Capture the cell that displays the provided text and extract its [x, y] central coordinate. 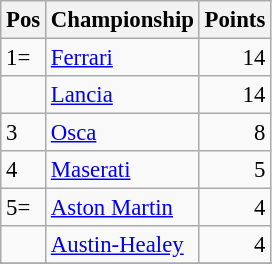
5 [234, 170]
Lancia [123, 95]
Pos [24, 20]
5= [24, 208]
1= [24, 58]
Ferrari [123, 58]
Osca [123, 133]
Points [234, 20]
8 [234, 133]
Aston Martin [123, 208]
Maserati [123, 170]
Austin-Healey [123, 245]
Championship [123, 20]
3 [24, 133]
